Search for the cell housing the specified text and yield its [x, y] center coordinate. 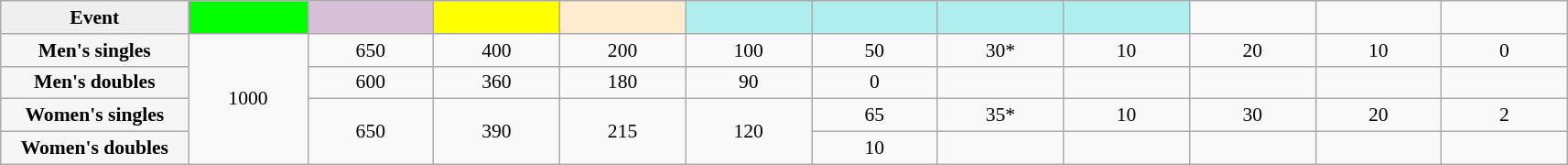
180 [622, 82]
215 [622, 132]
Men's singles [95, 50]
1000 [248, 99]
35* [1000, 115]
360 [497, 82]
120 [749, 132]
2 [1505, 115]
600 [371, 82]
50 [874, 50]
Event [95, 17]
100 [749, 50]
30* [1000, 50]
Women's doubles [95, 148]
65 [874, 115]
90 [749, 82]
30 [1252, 115]
390 [497, 132]
200 [622, 50]
400 [497, 50]
Women's singles [95, 115]
Men's doubles [95, 82]
